Locate the cell with the specified text and output its [x, y] center coordinate. 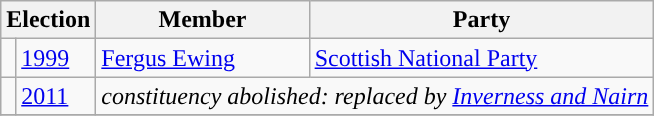
Scottish National Party [482, 58]
Member [202, 20]
2011 [56, 96]
1999 [56, 58]
Party [482, 20]
Election [48, 20]
constituency abolished: replaced by Inverness and Nairn [375, 96]
Fergus Ewing [202, 58]
